Search for the cell housing the specified text and yield its [x, y] center coordinate. 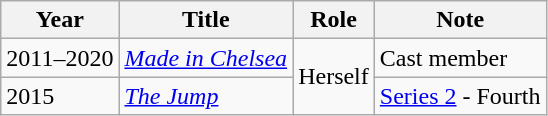
Year [60, 20]
Made in Chelsea [206, 58]
The Jump [206, 96]
Series 2 - Fourth [460, 96]
Title [206, 20]
Cast member [460, 58]
Herself [334, 77]
Note [460, 20]
Role [334, 20]
2011–2020 [60, 58]
2015 [60, 96]
